Search for the cell housing the specified text and yield its (X, Y) center coordinate. 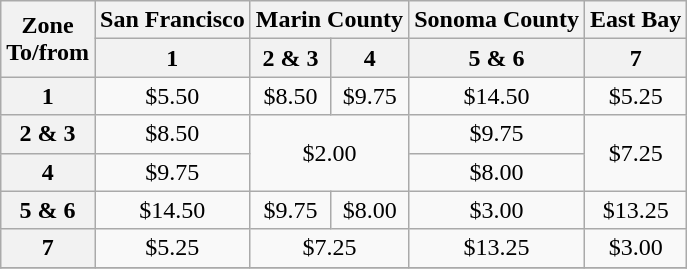
Marin County (329, 20)
ZoneTo/from (48, 39)
$2.00 (329, 153)
San Francisco (172, 20)
East Bay (635, 20)
$5.50 (172, 96)
Sonoma County (497, 20)
